Return the [X, Y] coordinate for the center point of the cell that contains the specified text.  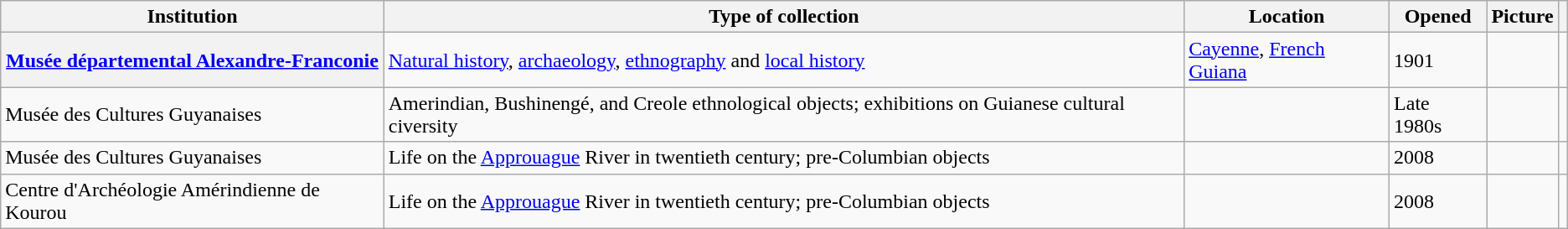
Type of collection [784, 17]
Natural history, archaeology, ethnography and local history [784, 60]
Opened [1438, 17]
Location [1287, 17]
Cayenne, French Guiana [1287, 60]
Musée départemental Alexandre-Franconie [193, 60]
Institution [193, 17]
Amerindian, Bushinengé, and Creole ethnological objects; exhibitions on Guianese cultural civersity [784, 114]
Picture [1523, 17]
1901 [1438, 60]
Late 1980s [1438, 114]
Centre d'Archéologie Amérindienne de Kourou [193, 201]
